Output the (x, y) coordinate of the center of the cell containing the given text.  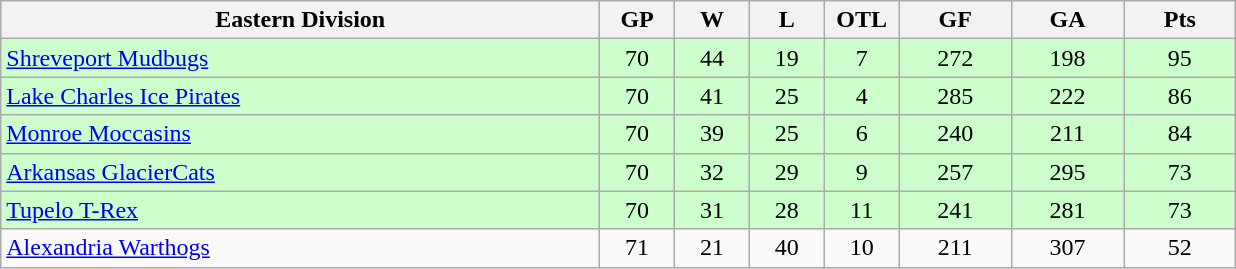
Arkansas GlacierCats (300, 172)
44 (712, 58)
39 (712, 134)
32 (712, 172)
52 (1180, 248)
7 (862, 58)
Eastern Division (300, 20)
257 (955, 172)
W (712, 20)
84 (1180, 134)
Lake Charles Ice Pirates (300, 96)
9 (862, 172)
272 (955, 58)
28 (786, 210)
GA (1067, 20)
6 (862, 134)
198 (1067, 58)
19 (786, 58)
95 (1180, 58)
Tupelo T-Rex (300, 210)
Monroe Moccasins (300, 134)
241 (955, 210)
285 (955, 96)
11 (862, 210)
OTL (862, 20)
10 (862, 248)
281 (1067, 210)
307 (1067, 248)
GP (638, 20)
4 (862, 96)
Shreveport Mudbugs (300, 58)
Alexandria Warthogs (300, 248)
29 (786, 172)
222 (1067, 96)
L (786, 20)
41 (712, 96)
71 (638, 248)
86 (1180, 96)
295 (1067, 172)
240 (955, 134)
Pts (1180, 20)
21 (712, 248)
40 (786, 248)
GF (955, 20)
31 (712, 210)
